For the text-containing cell, return its midpoint in [X, Y] coordinate format. 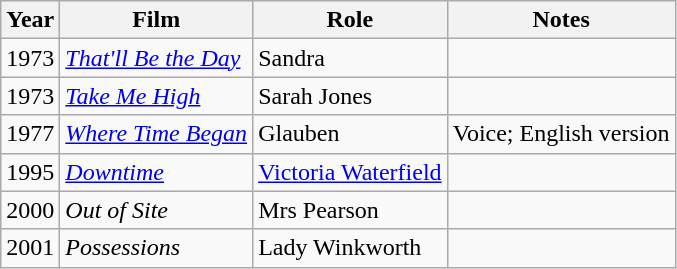
2000 [30, 210]
Possessions [156, 248]
Notes [561, 20]
Out of Site [156, 210]
Film [156, 20]
Role [350, 20]
1977 [30, 134]
Mrs Pearson [350, 210]
Glauben [350, 134]
Sarah Jones [350, 96]
Victoria Waterfield [350, 172]
Downtime [156, 172]
Voice; English version [561, 134]
Where Time Began [156, 134]
2001 [30, 248]
Year [30, 20]
Take Me High [156, 96]
That'll Be the Day [156, 58]
1995 [30, 172]
Sandra [350, 58]
Lady Winkworth [350, 248]
